Find where the given text appears and provide that cell's center as (X, Y) coordinate. 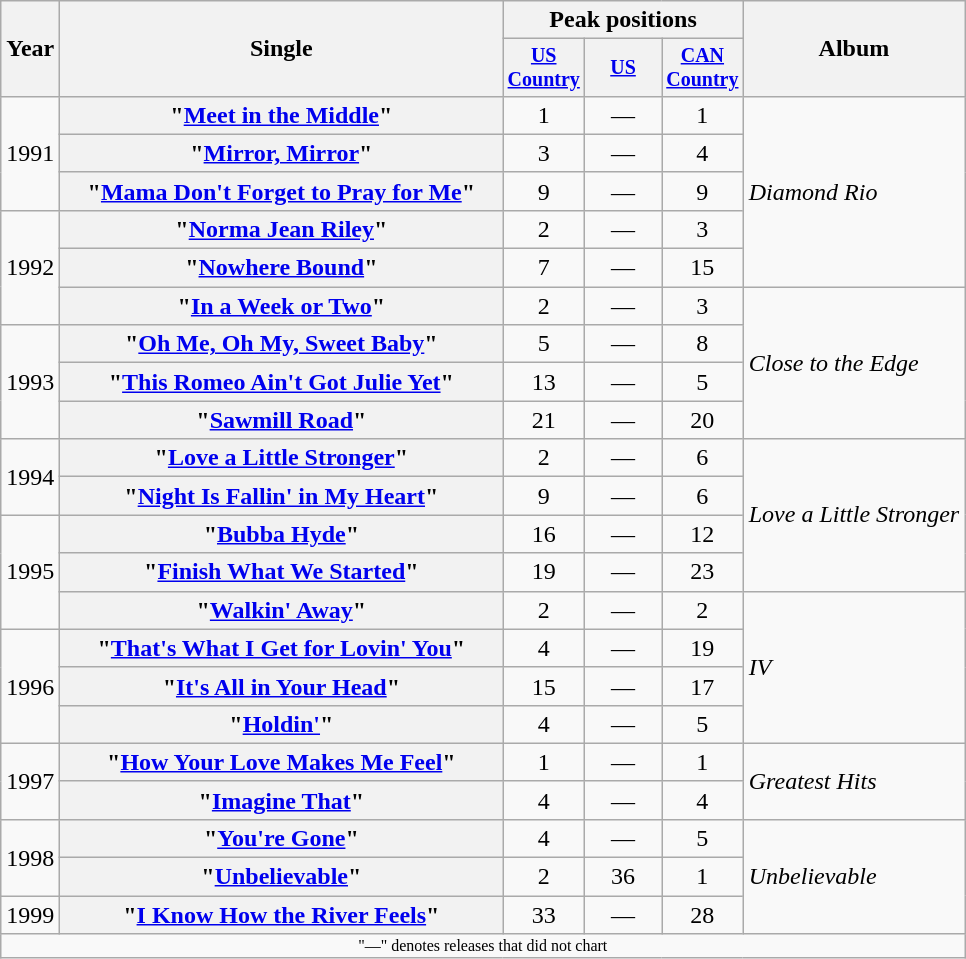
1999 (30, 915)
Single (282, 49)
"Mirror, Mirror" (282, 153)
"Norma Jean Riley" (282, 229)
"This Romeo Ain't Got Julie Yet" (282, 382)
"Oh Me, Oh My, Sweet Baby" (282, 344)
"That's What I Get for Lovin' You" (282, 648)
1995 (30, 572)
36 (624, 877)
"I Know How the River Feels" (282, 915)
20 (703, 420)
"Finish What We Started" (282, 572)
"In a Week or Two" (282, 306)
"Walkin' Away" (282, 610)
28 (703, 915)
Love a Little Stronger (854, 515)
12 (703, 534)
US Country (544, 68)
Unbelievable (854, 876)
"Night Is Fallin' in My Heart" (282, 496)
"Bubba Hyde" (282, 534)
8 (703, 344)
Album (854, 49)
33 (544, 915)
CAN Country (703, 68)
1992 (30, 267)
Close to the Edge (854, 363)
Year (30, 49)
21 (544, 420)
"Mama Don't Forget to Pray for Me" (282, 191)
"Imagine That" (282, 800)
"Meet in the Middle" (282, 115)
IV (854, 667)
"How Your Love Makes Me Feel" (282, 762)
"Unbelievable" (282, 877)
"Nowhere Bound" (282, 268)
Greatest Hits (854, 781)
1998 (30, 857)
Peak positions (623, 20)
7 (544, 268)
"It's All in Your Head" (282, 686)
Diamond Rio (854, 191)
"Holdin'" (282, 724)
17 (703, 686)
1997 (30, 781)
1993 (30, 382)
US (624, 68)
1996 (30, 686)
13 (544, 382)
"Sawmill Road" (282, 420)
1991 (30, 153)
"Love a Little Stronger" (282, 458)
"—" denotes releases that did not chart (483, 946)
"You're Gone" (282, 838)
23 (703, 572)
16 (544, 534)
1994 (30, 477)
